From the cell containing the given text, extract its center point as [X, Y] coordinate. 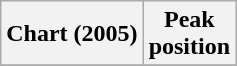
Chart (2005) [72, 34]
Peakposition [189, 34]
